Scan for the cell matching the given text and deliver its (x, y) coordinate at center. 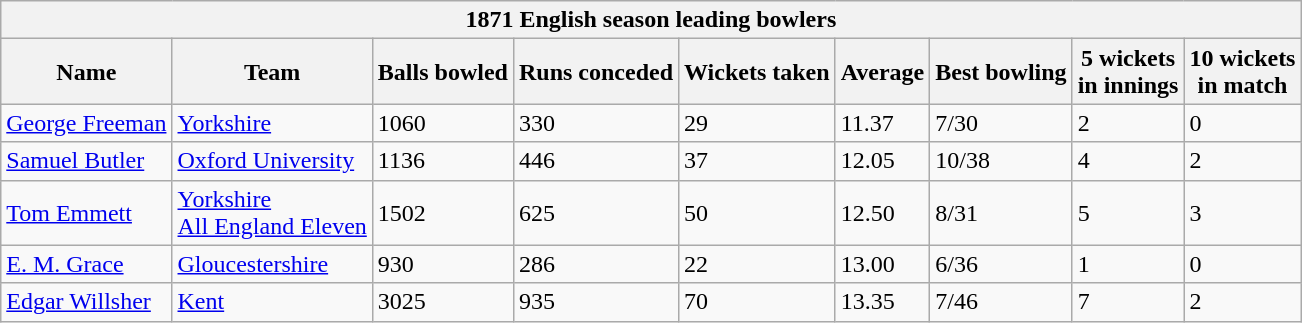
22 (758, 264)
930 (442, 264)
7/30 (1001, 123)
7 (1128, 302)
1136 (442, 161)
50 (758, 212)
13.00 (882, 264)
Edgar Willsher (86, 302)
6/36 (1001, 264)
5 (1128, 212)
YorkshireAll England Eleven (272, 212)
Yorkshire (272, 123)
12.05 (882, 161)
5 wicketsin innings (1128, 72)
Best bowling (1001, 72)
12.50 (882, 212)
1502 (442, 212)
E. M. Grace (86, 264)
1060 (442, 123)
3025 (442, 302)
935 (596, 302)
Name (86, 72)
Kent (272, 302)
10 wicketsin match (1242, 72)
George Freeman (86, 123)
Team (272, 72)
Samuel Butler (86, 161)
4 (1128, 161)
Wickets taken (758, 72)
Balls bowled (442, 72)
Average (882, 72)
13.35 (882, 302)
Runs conceded (596, 72)
Gloucestershire (272, 264)
3 (1242, 212)
11.37 (882, 123)
7/46 (1001, 302)
446 (596, 161)
10/38 (1001, 161)
1871 English season leading bowlers (651, 20)
286 (596, 264)
Oxford University (272, 161)
29 (758, 123)
37 (758, 161)
330 (596, 123)
70 (758, 302)
8/31 (1001, 212)
Tom Emmett (86, 212)
1 (1128, 264)
625 (596, 212)
